Provide the (X, Y) coordinate of the cell's center where the given text is located.  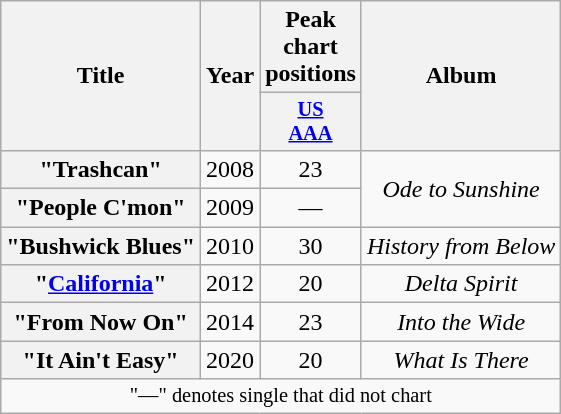
"Trashcan" (101, 169)
"From Now On" (101, 322)
2012 (230, 284)
"It Ain't Easy" (101, 360)
History from Below (461, 246)
2008 (230, 169)
Ode to Sunshine (461, 188)
Title (101, 76)
— (311, 208)
Album (461, 76)
2010 (230, 246)
Year (230, 76)
What Is There (461, 360)
"People C'mon" (101, 208)
2014 (230, 322)
Delta Spirit (461, 284)
2009 (230, 208)
"—" denotes single that did not chart (281, 396)
30 (311, 246)
Into the Wide (461, 322)
"California" (101, 284)
USAAA (311, 122)
Peak chart positions (311, 47)
2020 (230, 360)
"Bushwick Blues" (101, 246)
